Provide the (x, y) coordinate of the cell's center where the given text is located.  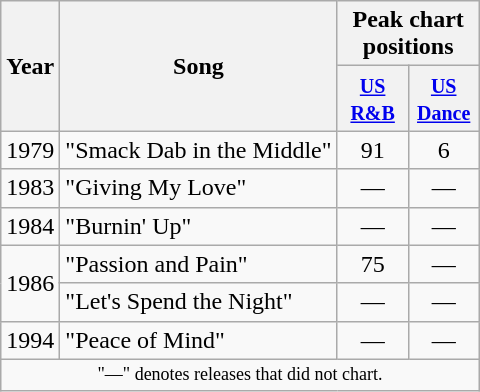
US R&B (372, 98)
"Giving My Love" (198, 188)
"Passion and Pain" (198, 264)
1986 (30, 283)
1994 (30, 340)
Year (30, 66)
6 (444, 150)
"—" denotes releases that did not chart. (240, 374)
91 (372, 150)
"Smack Dab in the Middle" (198, 150)
"Peace of Mind" (198, 340)
75 (372, 264)
Peak chart positions (408, 34)
1984 (30, 226)
1983 (30, 188)
Song (198, 66)
1979 (30, 150)
US Dance (444, 98)
"Let's Spend the Night" (198, 302)
"Burnin' Up" (198, 226)
